Determine the [x, y] coordinate at the center of the cell enclosing the given text.  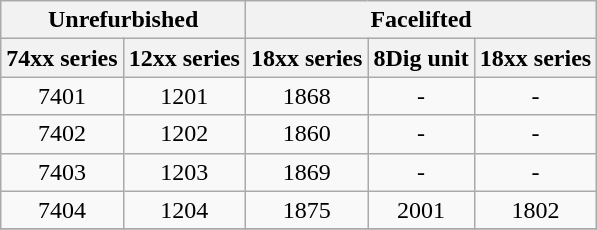
1204 [184, 210]
2001 [421, 210]
Facelifted [420, 20]
7402 [62, 134]
1201 [184, 96]
1860 [306, 134]
1802 [535, 210]
12xx series [184, 58]
1203 [184, 172]
8Dig unit [421, 58]
1869 [306, 172]
1868 [306, 96]
1875 [306, 210]
1202 [184, 134]
7401 [62, 96]
Unrefurbished [124, 20]
7404 [62, 210]
7403 [62, 172]
74xx series [62, 58]
